Detect which cell encompasses the target text, then output its [x, y] center coordinate. 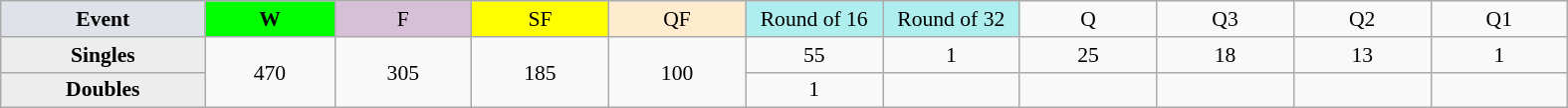
QF [677, 19]
Q1 [1499, 19]
100 [677, 72]
470 [270, 72]
SF [541, 19]
305 [403, 72]
Round of 32 [951, 19]
55 [814, 55]
F [403, 19]
Doubles [104, 90]
Round of 16 [814, 19]
Q3 [1226, 19]
Event [104, 19]
W [270, 19]
Singles [104, 55]
18 [1226, 55]
13 [1362, 55]
185 [541, 72]
Q2 [1362, 19]
Q [1088, 19]
25 [1088, 55]
